Scan for the cell matching the given text and deliver its (x, y) coordinate at center. 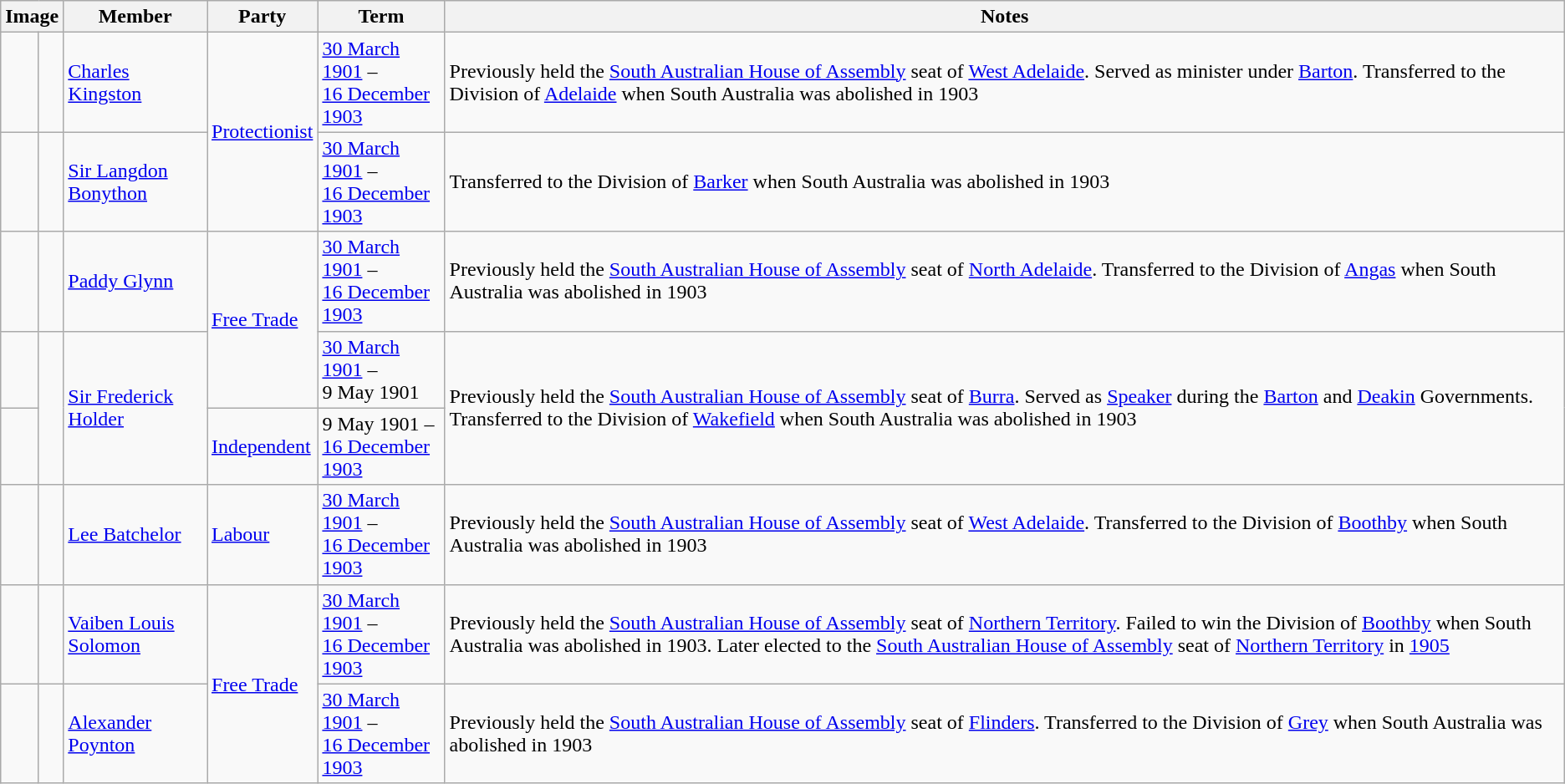
Image (32, 17)
Protectionist (263, 132)
Term (381, 17)
Sir Frederick Holder (135, 408)
Notes (1005, 17)
Charles Kingston (135, 82)
Paddy Glynn (135, 281)
Party (263, 17)
Member (135, 17)
Alexander Poynton (135, 734)
Transferred to the Division of Barker when South Australia was abolished in 1903 (1005, 182)
30 March 1901 –9 May 1901 (381, 369)
Lee Batchelor (135, 535)
Vaiben Louis Solomon (135, 634)
Labour (263, 535)
9 May 1901 –16 December 1903 (381, 446)
Independent (263, 446)
Sir Langdon Bonython (135, 182)
